Find where the given text appears and provide that cell's center as [x, y] coordinate. 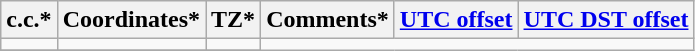
UTC offset [456, 20]
c.c.* [29, 20]
UTC DST offset [606, 20]
TZ* [234, 20]
Comments* [328, 20]
Coordinates* [131, 20]
